Scan for the cell matching the given text and deliver its [x, y] coordinate at center. 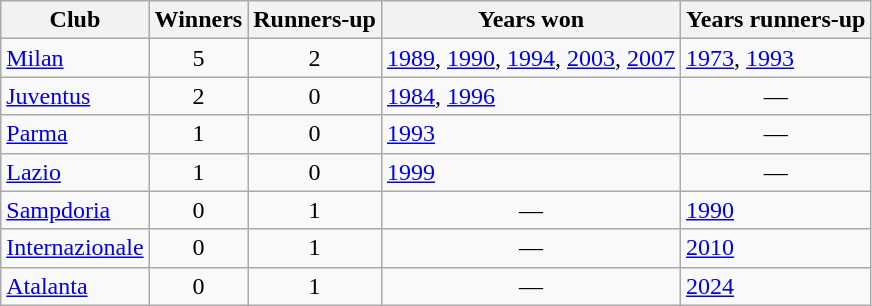
5 [198, 58]
1984, 1996 [530, 96]
2024 [776, 286]
Winners [198, 20]
Parma [75, 134]
Runners-up [315, 20]
1999 [530, 172]
1989, 1990, 1994, 2003, 2007 [530, 58]
Atalanta [75, 286]
Years runners-up [776, 20]
1990 [776, 210]
Milan [75, 58]
1973, 1993 [776, 58]
Sampdoria [75, 210]
Years won [530, 20]
Lazio [75, 172]
Internazionale [75, 248]
Juventus [75, 96]
1993 [530, 134]
2010 [776, 248]
Club [75, 20]
